From the cell containing the given text, extract its center point as [x, y] coordinate. 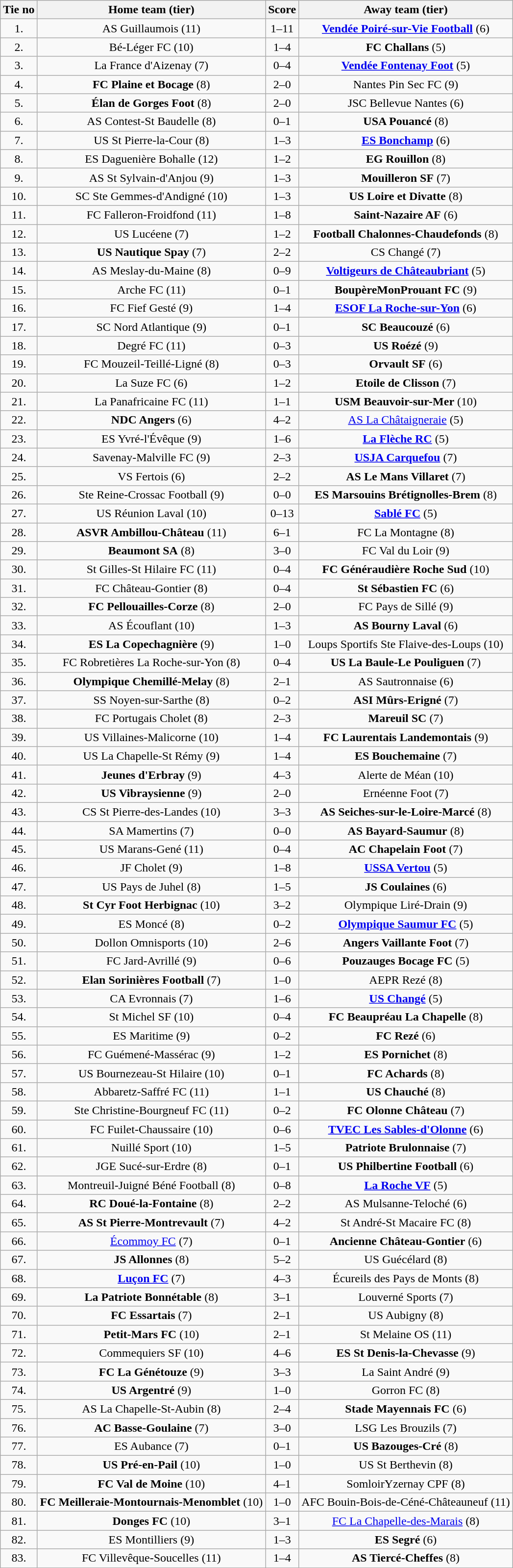
FC Essartais (7) [151, 1316]
Mouilleron SF (7) [406, 177]
ES La Copechagnière (9) [151, 644]
Vendée Fontenay Foot (5) [406, 66]
11. [19, 215]
US Pays de Juhel (8) [151, 887]
0–9 [282, 271]
AFC Bouin-Bois-de-Céné-Châteauneuf (11) [406, 1502]
St Melaine OS (11) [406, 1334]
2. [19, 47]
US Roézé (9) [406, 346]
CS St Pierre-des-Landes (10) [151, 812]
1–11 [282, 28]
La Flèche RC (5) [406, 439]
St Sébastien FC (6) [406, 588]
15. [19, 290]
Ste Christine-Bourgneuf FC (11) [151, 1110]
ES St Denis-la-Chevasse (9) [406, 1353]
SC Beaucouzé (6) [406, 327]
Score [282, 10]
4–1 [282, 1484]
JS Allonnes (8) [151, 1260]
US Aubigny (8) [406, 1316]
Tie no [19, 10]
83. [19, 1558]
Stade Mayennais FC (6) [406, 1409]
AS St Pierre-Montrevault (7) [151, 1222]
FC Généraudière Roche Sud (10) [406, 570]
Louverné Sports (7) [406, 1297]
ES Montilliers (9) [151, 1540]
FC Val de Moine (10) [151, 1484]
52. [19, 980]
Donges FC (10) [151, 1521]
FC Olonne Château (7) [406, 1110]
ES Bonchamp (6) [406, 140]
60. [19, 1129]
La Panafricaine FC (11) [151, 401]
ES Daguenière Bohalle (12) [151, 159]
AS Meslay-du-Maine (8) [151, 271]
Patriote Brulonnaise (7) [406, 1148]
AS La Châtaigneraie (5) [406, 420]
CS Changé (7) [406, 252]
BoupèreMonProuant FC (9) [406, 290]
32. [19, 607]
FC Falleron-Froidfond (11) [151, 215]
44. [19, 831]
Ancienne Château-Gontier (6) [406, 1241]
56. [19, 1054]
46. [19, 868]
Sablé FC (5) [406, 513]
AS Le Mans Villaret (7) [406, 476]
Ste Reine-Crossac Football (9) [151, 495]
57. [19, 1073]
58. [19, 1092]
82. [19, 1540]
ESOF La Roche-sur-Yon (6) [406, 308]
JS Coulaines (6) [406, 887]
22. [19, 420]
FC Beaupréau La Chapelle (8) [406, 1017]
FC Val du Loir (9) [406, 551]
AS Contest-St Baudelle (8) [151, 122]
39. [19, 737]
Jeunes d'Erbray (9) [151, 774]
Olympique Chemillé-Melay (8) [151, 681]
Arche FC (11) [151, 290]
35. [19, 663]
21. [19, 401]
US Chauché (8) [406, 1092]
Bé-Léger FC (10) [151, 47]
Angers Vaillante Foot (7) [406, 943]
VS Fertois (6) [151, 476]
6. [19, 122]
Montreuil-Juigné Béné Football (8) [151, 1185]
US Vibraysienne (9) [151, 793]
La Patriote Bonnétable (8) [151, 1297]
50. [19, 943]
AEPR Rezé (8) [406, 980]
St André-St Macaire FC (8) [406, 1222]
La Saint André (9) [406, 1371]
Olympique Saumur FC (5) [406, 924]
Away team (tier) [406, 10]
Beaumont SA (8) [151, 551]
0–13 [282, 513]
41. [19, 774]
54. [19, 1017]
30. [19, 570]
Abbaretz-Saffré FC (11) [151, 1092]
Saint-Nazaire AF (6) [406, 215]
Loups Sportifs Ste Flaive-des-Loups (10) [406, 644]
SS Noyen-sur-Sarthe (8) [151, 700]
AS Guillaumois (11) [151, 28]
FC La Chapelle-des-Marais (8) [406, 1521]
AS Écouflant (10) [151, 625]
9. [19, 177]
Olympique Liré-Drain (9) [406, 905]
16. [19, 308]
FC Challans (5) [406, 47]
US Philbertine Football (6) [406, 1167]
7. [19, 140]
72. [19, 1353]
Etoile de Clisson (7) [406, 383]
3–2 [282, 905]
48. [19, 905]
SomloirYzernay CPF (8) [406, 1484]
1. [19, 28]
AC Basse-Goulaine (7) [151, 1428]
USJA Carquefou (7) [406, 457]
La Suze FC (6) [151, 383]
14. [19, 271]
2–4 [282, 1409]
18. [19, 346]
JSC Bellevue Nantes (6) [406, 103]
27. [19, 513]
USA Pouancé (8) [406, 122]
FC La Montagne (8) [406, 532]
ES Yvré-l'Évêque (9) [151, 439]
FC Rezé (6) [406, 1036]
St Gilles-St Hilaire FC (11) [151, 570]
ASI Mûrs-Erigné (7) [406, 700]
ES Bouchemaine (7) [406, 756]
23. [19, 439]
79. [19, 1484]
US Marans-Gené (11) [151, 849]
76. [19, 1428]
6–1 [282, 532]
25. [19, 476]
Degré FC (11) [151, 346]
US Pré-en-Pail (10) [151, 1465]
36. [19, 681]
74. [19, 1390]
La France d'Aizenay (7) [151, 66]
SC Ste Gemmes-d'Andigné (10) [151, 196]
La Roche VF (5) [406, 1185]
ES Aubance (7) [151, 1446]
80. [19, 1502]
Dollon Omnisports (10) [151, 943]
FC Villevêque-Soucelles (11) [151, 1558]
US Lucéene (7) [151, 234]
0–8 [282, 1185]
73. [19, 1371]
US Bournezeau-St Hilaire (10) [151, 1073]
JGE Sucé-sur-Erdre (8) [151, 1167]
71. [19, 1334]
AS Seiches-sur-le-Loire-Marcé (8) [406, 812]
Nantes Pin Sec FC (9) [406, 84]
FC Meilleraie-Montournais-Menomblet (10) [151, 1502]
67. [19, 1260]
78. [19, 1465]
Luçon FC (7) [151, 1278]
SC Nord Atlantique (9) [151, 327]
69. [19, 1297]
AS Bayard-Saumur (8) [406, 831]
Alerte de Méan (10) [406, 774]
26. [19, 495]
Elan Sorinières Football (7) [151, 980]
AS Sautronnaise (6) [406, 681]
AS St Sylvain-d'Anjou (9) [151, 177]
Petit-Mars FC (10) [151, 1334]
USSA Vertou (5) [406, 868]
Mareuil SC (7) [406, 719]
TVEC Les Sables-d'Olonne (6) [406, 1129]
70. [19, 1316]
19. [19, 364]
ES Segré (6) [406, 1540]
ES Maritime (9) [151, 1036]
33. [19, 625]
AC Chapelain Foot (7) [406, 849]
FC Plaine et Bocage (8) [151, 84]
FC Achards (8) [406, 1073]
62. [19, 1167]
2–6 [282, 943]
37. [19, 700]
38. [19, 719]
Écureils des Pays de Monts (8) [406, 1278]
US Changé (5) [406, 998]
FC Château-Gontier (8) [151, 588]
LSG Les Brouzils (7) [406, 1428]
Savenay-Malville FC (9) [151, 457]
FC Fief Gesté (9) [151, 308]
51. [19, 961]
20. [19, 383]
24. [19, 457]
JF Cholet (9) [151, 868]
53. [19, 998]
AS Mulsanne-Teloché (6) [406, 1204]
77. [19, 1446]
Nuillé Sport (10) [151, 1148]
NDC Angers (6) [151, 420]
55. [19, 1036]
SA Mamertins (7) [151, 831]
64. [19, 1204]
US La Baule-Le Pouliguen (7) [406, 663]
12. [19, 234]
8. [19, 159]
AS La Chapelle-St-Aubin (8) [151, 1409]
FC Pellouailles-Corze (8) [151, 607]
65. [19, 1222]
Commequiers SF (10) [151, 1353]
Vendée Poiré-sur-Vie Football (6) [406, 28]
FC Portugais Cholet (8) [151, 719]
Gorron FC (8) [406, 1390]
5. [19, 103]
ES Marsouins Brétignolles-Brem (8) [406, 495]
RC Doué-la-Fontaine (8) [151, 1204]
FC La Génétouze (9) [151, 1371]
FC Laurentais Landemontais (9) [406, 737]
US Argentré (9) [151, 1390]
US Loire et Divatte (8) [406, 196]
4–6 [282, 1353]
FC Robretières La Roche-sur-Yon (8) [151, 663]
EG Rouillon (8) [406, 159]
Football Chalonnes-Chaudefonds (8) [406, 234]
St Cyr Foot Herbignac (10) [151, 905]
US St Berthevin (8) [406, 1465]
CA Evronnais (7) [151, 998]
13. [19, 252]
ASVR Ambillou-Château (11) [151, 532]
Voltigeurs de Châteaubriant (5) [406, 271]
ES Pornichet (8) [406, 1054]
40. [19, 756]
USM Beauvoir-sur-Mer (10) [406, 401]
4. [19, 84]
63. [19, 1185]
59. [19, 1110]
US Bazouges-Cré (8) [406, 1446]
49. [19, 924]
42. [19, 793]
AS Tiercé-Cheffes (8) [406, 1558]
3. [19, 66]
29. [19, 551]
St Michel SF (10) [151, 1017]
17. [19, 327]
66. [19, 1241]
US Villaines-Malicorne (10) [151, 737]
68. [19, 1278]
Ernéenne Foot (7) [406, 793]
ES Moncé (8) [151, 924]
Élan de Gorges Foot (8) [151, 103]
28. [19, 532]
34. [19, 644]
FC Pays de Sillé (9) [406, 607]
31. [19, 588]
US Réunion Laval (10) [151, 513]
US Guécélard (8) [406, 1260]
US Nautique Spay (7) [151, 252]
47. [19, 887]
US La Chapelle-St Rémy (9) [151, 756]
Pouzauges Bocage FC (5) [406, 961]
Écommoy FC (7) [151, 1241]
75. [19, 1409]
FC Mouzeil-Teillé-Ligné (8) [151, 364]
43. [19, 812]
FC Guémené-Massérac (9) [151, 1054]
10. [19, 196]
45. [19, 849]
5–2 [282, 1260]
61. [19, 1148]
FC Fuilet-Chaussaire (10) [151, 1129]
Orvault SF (6) [406, 364]
81. [19, 1521]
Home team (tier) [151, 10]
FC Jard-Avrillé (9) [151, 961]
US St Pierre-la-Cour (8) [151, 140]
AS Bourny Laval (6) [406, 625]
